Scan for the cell matching the given text and deliver its (x, y) coordinate at center. 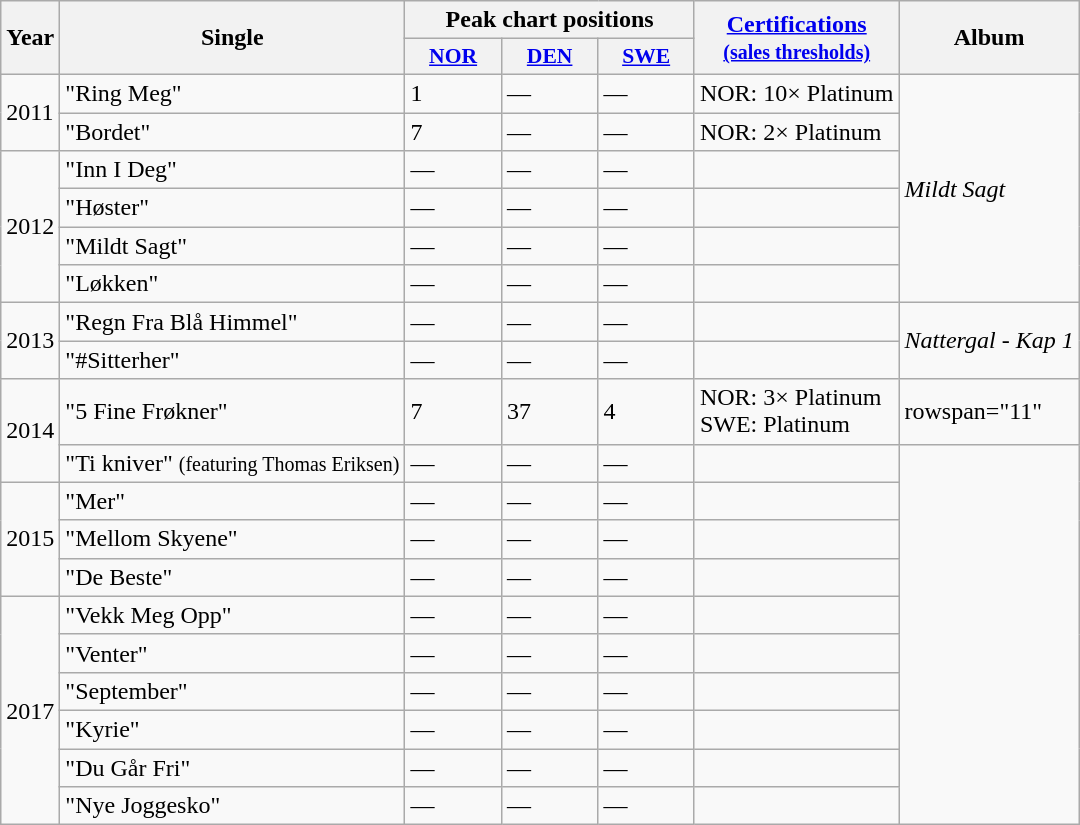
NOR: 10× Platinum (796, 93)
"Løkken" (232, 284)
NOR: 2× Platinum (796, 131)
"Mellom Skyene" (232, 539)
"Mer" (232, 501)
"De Beste" (232, 577)
Single (232, 38)
2015 (30, 539)
"Mildt Sagt" (232, 246)
"Høster" (232, 208)
"Nye Joggesko" (232, 806)
"#Sitterher" (232, 360)
4 (646, 412)
"Regn Fra Blå Himmel" (232, 322)
2013 (30, 341)
2017 (30, 710)
Peak chart positions (550, 20)
"Inn I Deg" (232, 170)
"Venter" (232, 653)
DEN (550, 57)
2012 (30, 227)
Album (989, 38)
SWE (646, 57)
2014 (30, 430)
"Kyrie" (232, 729)
1 (454, 93)
Certifications(sales thresholds) (796, 38)
"Ring Meg" (232, 93)
"Du Går Fri" (232, 767)
2011 (30, 112)
"September" (232, 691)
37 (550, 412)
rowspan="11" (989, 412)
Mildt Sagt (989, 188)
"Vekk Meg Opp" (232, 615)
Nattergal - Kap 1 (989, 341)
"5 Fine Frøkner" (232, 412)
"Ti kniver" (featuring Thomas Eriksen) (232, 463)
Year (30, 38)
NOR: 3× PlatinumSWE: Platinum (796, 412)
"Bordet" (232, 131)
NOR (454, 57)
